For the text-containing cell, return its midpoint in [x, y] coordinate format. 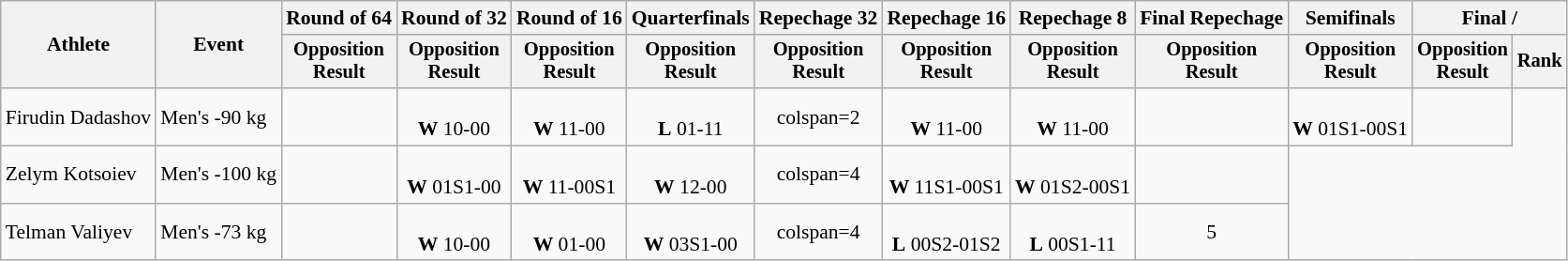
Final / [1489, 18]
Firudin Dadashov [79, 116]
W 01-00 [570, 233]
W 01S1-00 [454, 175]
L 01-11 [691, 116]
W 03S1-00 [691, 233]
Round of 32 [454, 18]
W 12-00 [691, 175]
Semifinals [1350, 18]
L 00S2-01S2 [947, 233]
Round of 16 [570, 18]
Zelym Kotsoiev [79, 175]
Rank [1540, 62]
Final Repechage [1211, 18]
Men's -100 kg [218, 175]
W 11S1-00S1 [947, 175]
W 01S1-00S1 [1350, 116]
Athlete [79, 45]
Men's -73 kg [218, 233]
Quarterfinals [691, 18]
5 [1211, 233]
W 11-00S1 [570, 175]
L 00S1-11 [1072, 233]
Repechage 8 [1072, 18]
Round of 64 [339, 18]
W 01S2-00S1 [1072, 175]
Telman Valiyev [79, 233]
Event [218, 45]
colspan=2 [819, 116]
Repechage 16 [947, 18]
Men's -90 kg [218, 116]
Repechage 32 [819, 18]
